For the text-containing cell, return its midpoint in [x, y] coordinate format. 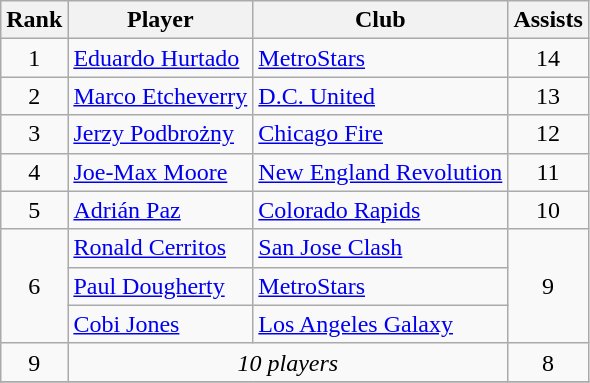
4 [34, 172]
11 [548, 172]
San Jose Clash [380, 248]
Marco Etcheverry [160, 96]
10 players [288, 362]
Adrián Paz [160, 210]
Joe-Max Moore [160, 172]
3 [34, 134]
D.C. United [380, 96]
Paul Dougherty [160, 286]
2 [34, 96]
5 [34, 210]
13 [548, 96]
Rank [34, 20]
6 [34, 286]
14 [548, 58]
Assists [548, 20]
New England Revolution [380, 172]
1 [34, 58]
Colorado Rapids [380, 210]
12 [548, 134]
Cobi Jones [160, 324]
Ronald Cerritos [160, 248]
Eduardo Hurtado [160, 58]
Jerzy Podbrożny [160, 134]
10 [548, 210]
Los Angeles Galaxy [380, 324]
Player [160, 20]
Chicago Fire [380, 134]
8 [548, 362]
Club [380, 20]
